Extract the [x, y] coordinate from the center of the cell holding the provided text.  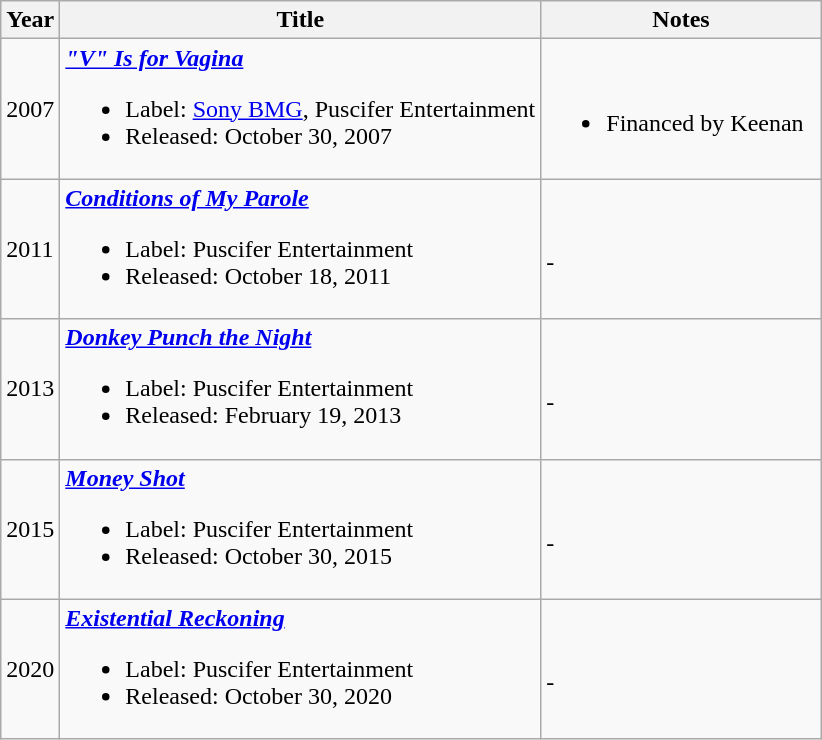
2015 [30, 529]
Donkey Punch the NightLabel: Puscifer EntertainmentReleased: February 19, 2013 [300, 389]
2007 [30, 109]
Year [30, 20]
Existential ReckoningLabel: Puscifer EntertainmentReleased: October 30, 2020 [300, 669]
"V" Is for VaginaLabel: Sony BMG, Puscifer EntertainmentReleased: October 30, 2007 [300, 109]
2011 [30, 249]
2013 [30, 389]
Financed by Keenan [681, 109]
Conditions of My ParoleLabel: Puscifer EntertainmentReleased: October 18, 2011 [300, 249]
2020 [30, 669]
Notes [681, 20]
Title [300, 20]
Money ShotLabel: Puscifer EntertainmentReleased: October 30, 2015 [300, 529]
